Return [x, y] of the center of cell containing provided text 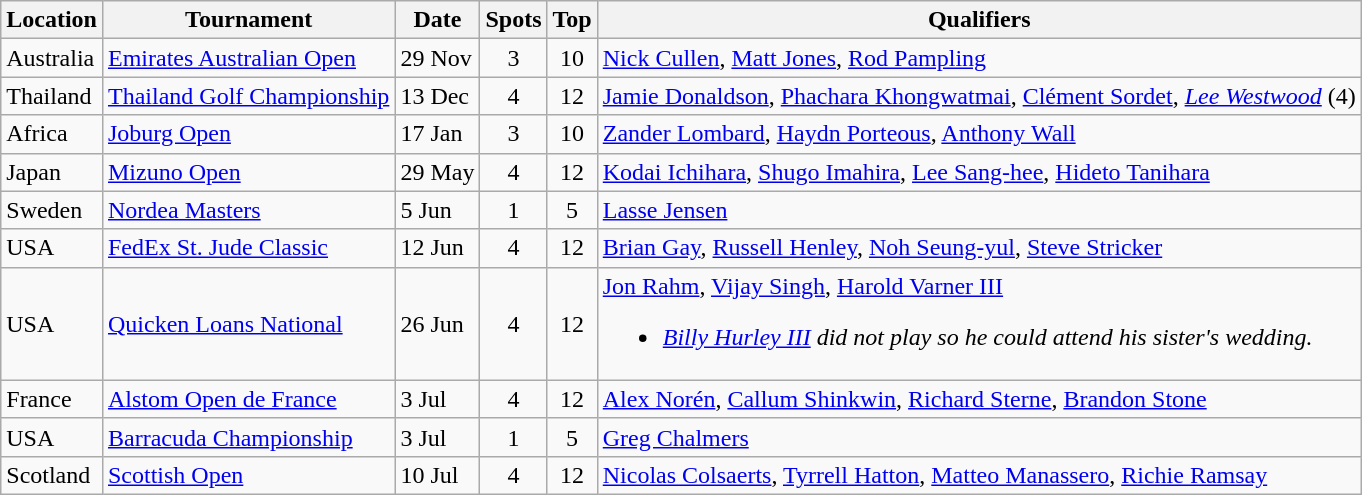
Location [52, 20]
10 Jul [438, 475]
Quicken Loans National [248, 324]
13 Dec [438, 96]
Japan [52, 172]
Kodai Ichihara, Shugo Imahira, Lee Sang-hee, Hideto Tanihara [979, 172]
29 May [438, 172]
Zander Lombard, Haydn Porteous, Anthony Wall [979, 134]
Africa [52, 134]
Lasse Jensen [979, 210]
Nordea Masters [248, 210]
Spots [514, 20]
17 Jan [438, 134]
26 Jun [438, 324]
Alex Norén, Callum Shinkwin, Richard Sterne, Brandon Stone [979, 399]
Australia [52, 58]
France [52, 399]
Alstom Open de France [248, 399]
12 Jun [438, 248]
Sweden [52, 210]
Date [438, 20]
Emirates Australian Open [248, 58]
FedEx St. Jude Classic [248, 248]
Nick Cullen, Matt Jones, Rod Pampling [979, 58]
Scotland [52, 475]
Top [572, 20]
Qualifiers [979, 20]
Jon Rahm, Vijay Singh, Harold Varner IIIBilly Hurley III did not play so he could attend his sister's wedding. [979, 324]
29 Nov [438, 58]
Brian Gay, Russell Henley, Noh Seung-yul, Steve Stricker [979, 248]
5 Jun [438, 210]
Greg Chalmers [979, 437]
Joburg Open [248, 134]
Scottish Open [248, 475]
Tournament [248, 20]
Thailand Golf Championship [248, 96]
Nicolas Colsaerts, Tyrrell Hatton, Matteo Manassero, Richie Ramsay [979, 475]
Barracuda Championship [248, 437]
Mizuno Open [248, 172]
Thailand [52, 96]
Jamie Donaldson, Phachara Khongwatmai, Clément Sordet, Lee Westwood (4) [979, 96]
